Pinpoint the cell where the given text exists, returning its [X, Y] midpoint coordinate. 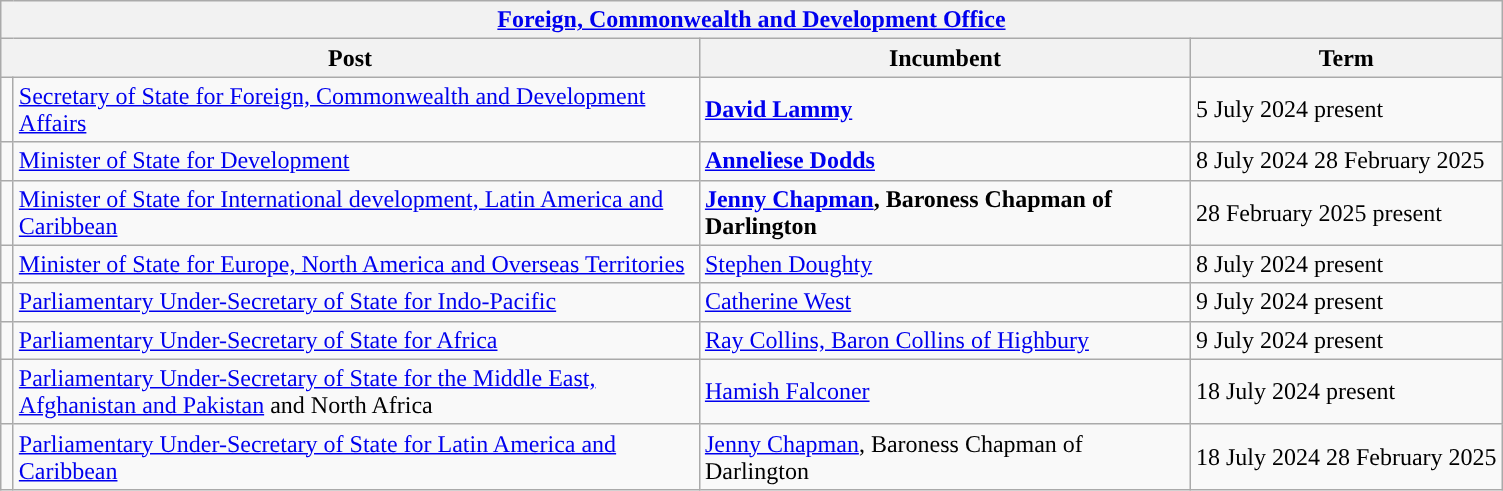
Parliamentary Under-Secretary of State for Latin America and Caribbean [356, 456]
8 July 2024 28 February 2025 [1346, 161]
Anneliese Dodds [944, 161]
Term [1346, 58]
Ray Collins, Baron Collins of Highbury [944, 340]
Minister of State for Europe, North America and Overseas Territories [356, 264]
Parliamentary Under-Secretary of State for Africa [356, 340]
Minister of State for International development, Latin America and Caribbean [356, 212]
Parliamentary Under-Secretary of State for the Middle East, Afghanistan and Pakistan and North Africa [356, 392]
28 February 2025 present [1346, 212]
18 July 2024 present [1346, 392]
Hamish Falconer [944, 392]
Post [350, 58]
5 July 2024 present [1346, 110]
Stephen Doughty [944, 264]
18 July 2024 28 February 2025 [1346, 456]
Catherine West [944, 302]
8 July 2024 present [1346, 264]
Foreign, Commonwealth and Development Office [752, 20]
Parliamentary Under-Secretary of State for Indo-Pacific [356, 302]
Secretary of State for Foreign, Commonwealth and Development Affairs [356, 110]
David Lammy [944, 110]
Incumbent [944, 58]
Minister of State for Development [356, 161]
